Identify which cell holds the provided text, then report its [x, y] central coordinate. 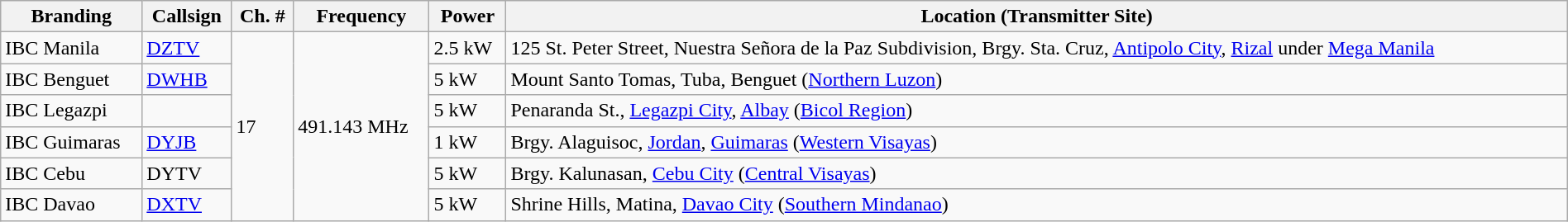
Mount Santo Tomas, Tuba, Benguet (Northern Luzon) [1037, 79]
491.143 MHz [361, 126]
Shrine Hills, Matina, Davao City (Southern Mindanao) [1037, 205]
DYJB [187, 142]
IBC Davao [71, 205]
Brgy. Kalunasan, Cebu City (Central Visayas) [1037, 173]
IBC Manila [71, 48]
2.5 kW [468, 48]
DYTV [187, 173]
DZTV [187, 48]
1 kW [468, 142]
Power [468, 17]
IBC Legazpi [71, 111]
DXTV [187, 205]
Ch. # [263, 17]
IBC Benguet [71, 79]
17 [263, 126]
IBC Guimaras [71, 142]
Brgy. Alaguisoc, Jordan, Guimaras (Western Visayas) [1037, 142]
DWHB [187, 79]
Penaranda St., Legazpi City, Albay (Bicol Region) [1037, 111]
Frequency [361, 17]
Branding [71, 17]
125 St. Peter Street, Nuestra Señora de la Paz Subdivision, Brgy. Sta. Cruz, Antipolo City, Rizal under Mega Manila [1037, 48]
Location (Transmitter Site) [1037, 17]
IBC Cebu [71, 173]
Callsign [187, 17]
